Output the [x, y] coordinate of the center of the cell containing the given text.  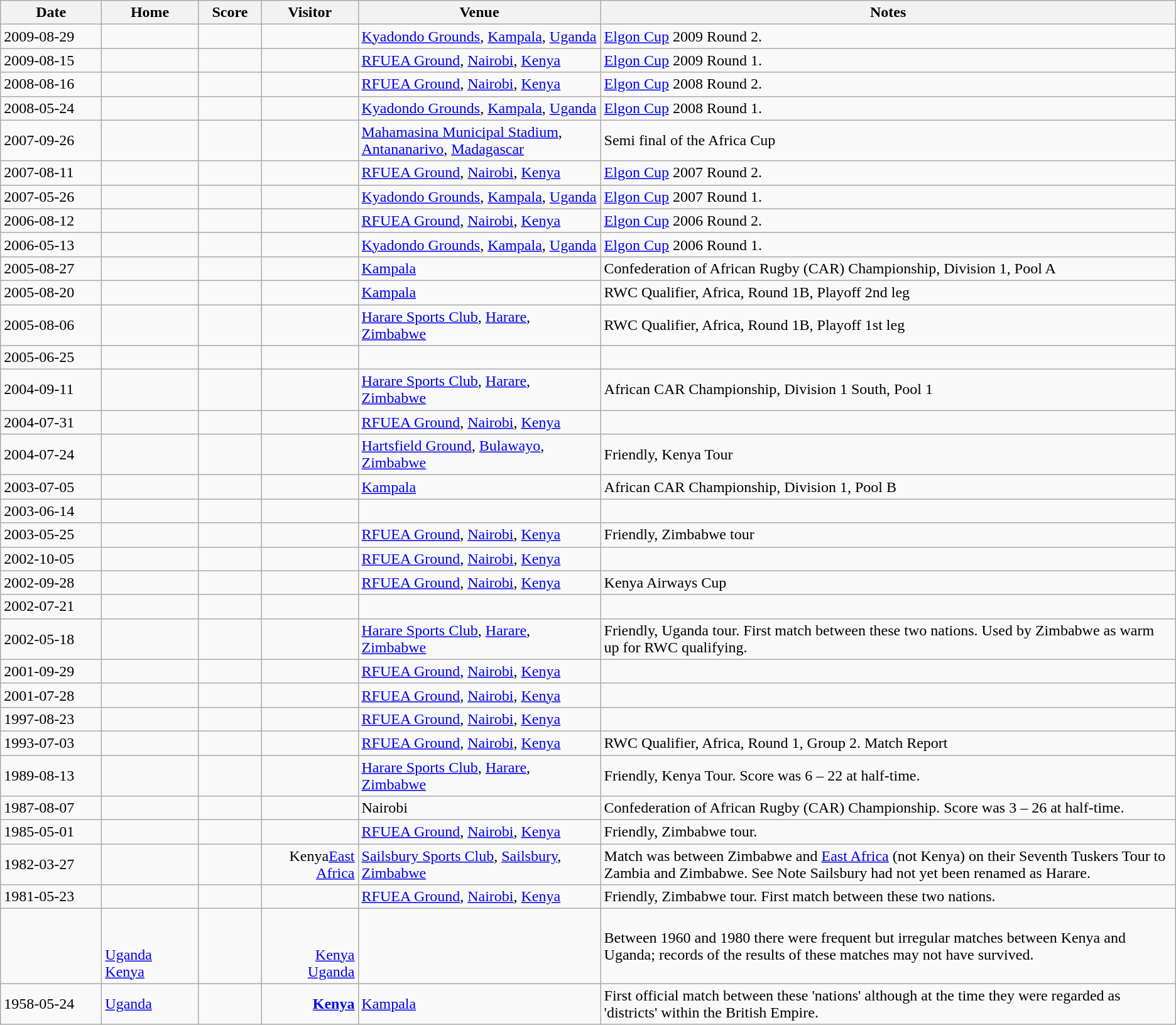
1985-05-01 [52, 832]
RWC Qualifier, Africa, Round 1B, Playoff 1st leg [888, 324]
Mahamasina Municipal Stadium, Antananarivo, Madagascar [479, 141]
Uganda Kenya [150, 946]
Friendly, Uganda tour. First match between these two nations. Used by Zimbabwe as warm up for RWC qualifying. [888, 639]
Friendly, Zimbabwe tour. First match between these two nations. [888, 897]
Friendly, Kenya Tour [888, 455]
2008-05-24 [52, 108]
Elgon Cup 2009 Round 1. [888, 60]
2006-05-13 [52, 244]
RWC Qualifier, Africa, Round 1, Group 2. Match Report [888, 743]
1989-08-13 [52, 776]
2007-05-26 [52, 197]
African CAR Championship, Division 1 South, Pool 1 [888, 390]
2003-06-14 [52, 511]
1987-08-07 [52, 808]
2006-08-12 [52, 221]
Confederation of African Rugby (CAR) Championship. Score was 3 – 26 at half-time. [888, 808]
Kenya Uganda [310, 946]
2008-08-16 [52, 84]
Visitor [310, 13]
Nairobi [479, 808]
Friendly, Zimbabwe tour [888, 535]
Elgon Cup 2006 Round 2. [888, 221]
First official match between these 'nations' although at the time they were regarded as 'districts' within the British Empire. [888, 1004]
Elgon Cup 2008 Round 1. [888, 108]
Kenya [310, 1004]
2005-08-20 [52, 292]
Venue [479, 13]
Elgon Cup 2007 Round 2. [888, 173]
Uganda [150, 1004]
2009-08-15 [52, 60]
Confederation of African Rugby (CAR) Championship, Division 1, Pool A [888, 268]
2002-10-05 [52, 559]
Elgon Cup 2008 Round 2. [888, 84]
2007-08-11 [52, 173]
2002-07-21 [52, 606]
RWC Qualifier, Africa, Round 1B, Playoff 2nd leg [888, 292]
2004-09-11 [52, 390]
Hartsfield Ground, Bulawayo, Zimbabwe [479, 455]
2001-09-29 [52, 671]
2005-08-06 [52, 324]
2005-06-25 [52, 358]
Score [230, 13]
Friendly, Zimbabwe tour. [888, 832]
1982-03-27 [52, 865]
Date [52, 13]
1981-05-23 [52, 897]
KenyaEast Africa [310, 865]
1958-05-24 [52, 1004]
2004-07-24 [52, 455]
2002-09-28 [52, 583]
2003-07-05 [52, 487]
2004-07-31 [52, 422]
2002-05-18 [52, 639]
1997-08-23 [52, 719]
Home [150, 13]
2001-07-28 [52, 695]
Sailsbury Sports Club, Sailsbury, Zimbabwe [479, 865]
Semi final of the Africa Cup [888, 141]
Elgon Cup 2006 Round 1. [888, 244]
1993-07-03 [52, 743]
Elgon Cup 2009 Round 2. [888, 36]
Friendly, Kenya Tour. Score was 6 – 22 at half-time. [888, 776]
2003-05-25 [52, 535]
2009-08-29 [52, 36]
2007-09-26 [52, 141]
Notes [888, 13]
Elgon Cup 2007 Round 1. [888, 197]
African CAR Championship, Division 1, Pool B [888, 487]
Kenya Airways Cup [888, 583]
2005-08-27 [52, 268]
